For the text-containing cell, return its midpoint in [X, Y] coordinate format. 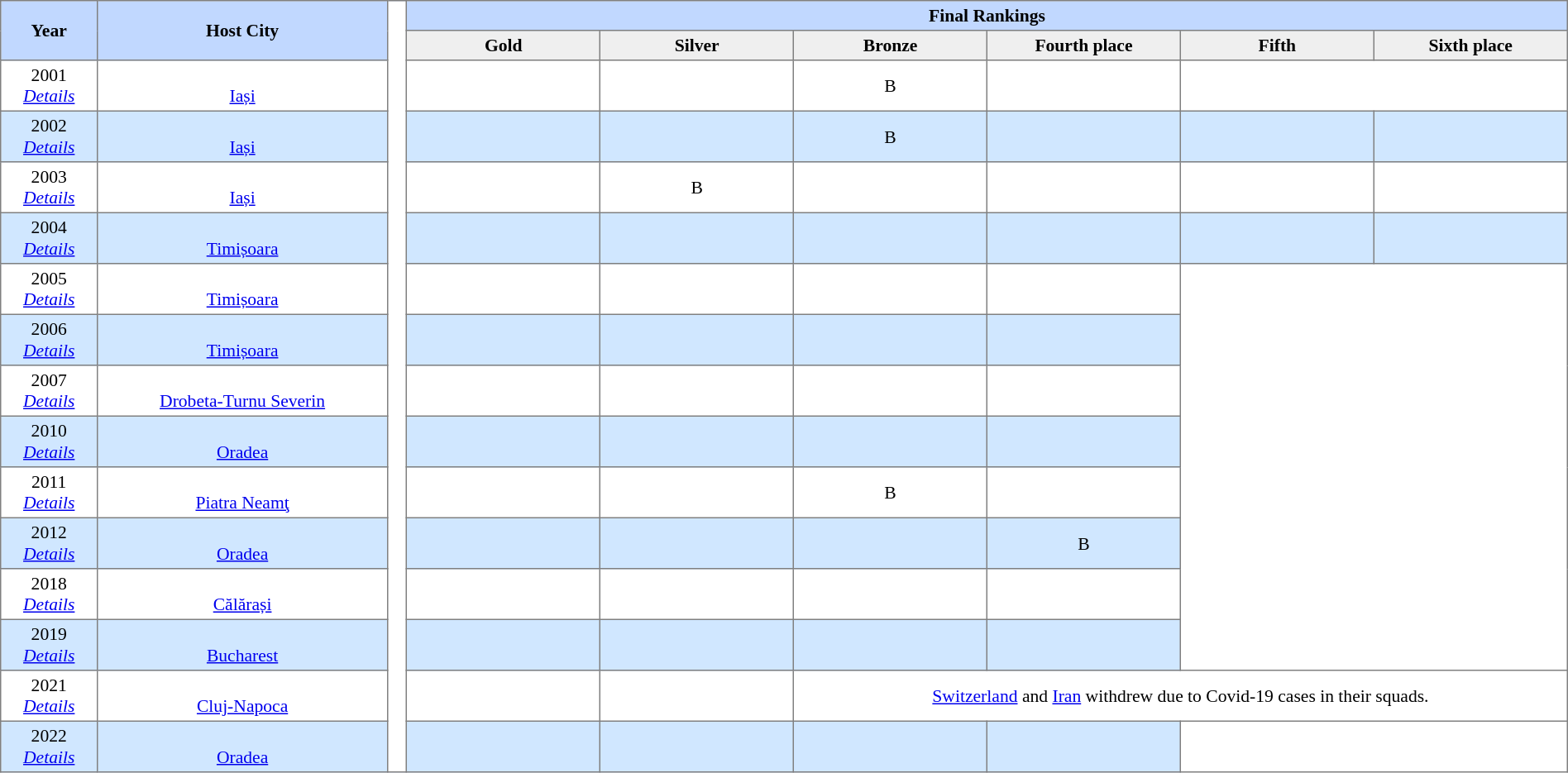
2019 Details [50, 645]
Silver [697, 45]
Final Rankings [987, 16]
Călărași [243, 594]
2021 Details [50, 696]
2006 Details [50, 340]
Bronze [891, 45]
2010 Details [50, 441]
Fifth [1277, 45]
2005 Details [50, 289]
Cluj-Napoca [243, 696]
2022 Details [50, 747]
Gold [504, 45]
Host City [243, 31]
2003 Details [50, 188]
2012 Details [50, 543]
2007 Details [50, 391]
Drobeta-Turnu Severin [243, 391]
2011 Details [50, 493]
2004 Details [50, 238]
2002 Details [50, 136]
2018 Details [50, 594]
Piatra Neamţ [243, 493]
Bucharest [243, 645]
Sixth place [1470, 45]
Fourth place [1084, 45]
2001 Details [50, 86]
Switzerland and Iran withdrew due to Covid-19 cases in their squads. [1181, 696]
Year [50, 31]
